Scan for the cell matching the given text and deliver its (X, Y) coordinate at center. 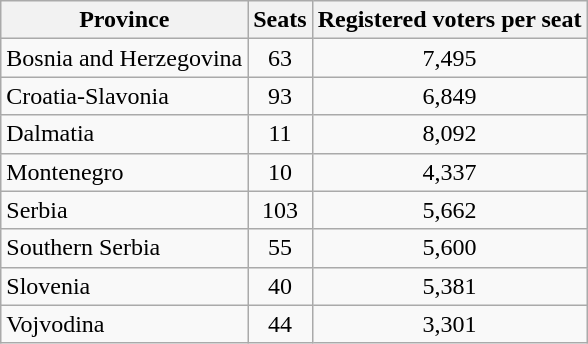
63 (280, 58)
44 (280, 324)
5,381 (450, 286)
7,495 (450, 58)
Croatia-Slavonia (124, 96)
40 (280, 286)
11 (280, 134)
Province (124, 20)
6,849 (450, 96)
93 (280, 96)
4,337 (450, 172)
Montenegro (124, 172)
3,301 (450, 324)
Slovenia (124, 286)
10 (280, 172)
5,600 (450, 248)
Dalmatia (124, 134)
8,092 (450, 134)
Registered voters per seat (450, 20)
55 (280, 248)
103 (280, 210)
Bosnia and Herzegovina (124, 58)
Southern Serbia (124, 248)
Serbia (124, 210)
5,662 (450, 210)
Vojvodina (124, 324)
Seats (280, 20)
